Extract the [x, y] coordinate from the center of the cell holding the provided text.  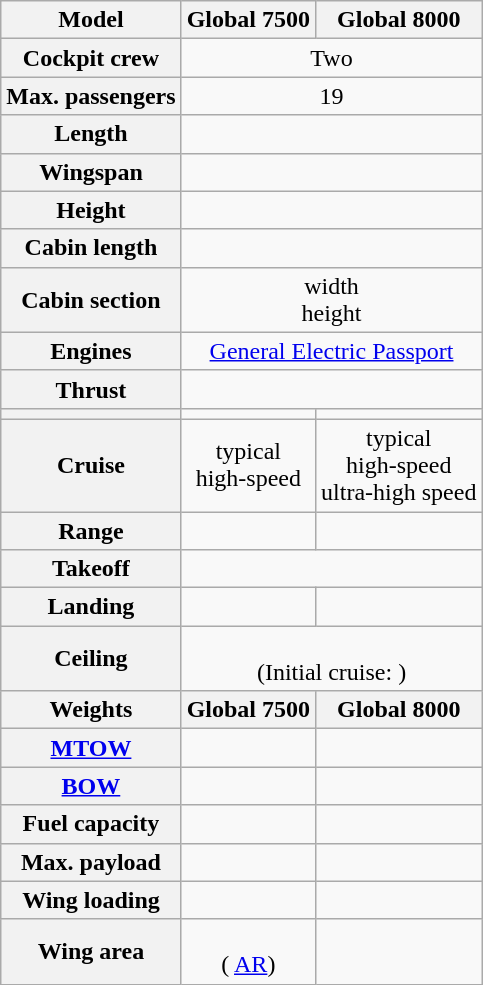
Wing loading [91, 900]
Fuel capacity [91, 824]
( AR) [248, 952]
Cruise [91, 465]
Ceiling [91, 658]
width height [332, 300]
Max. passengers [91, 96]
Model [91, 20]
Engines [91, 351]
Landing [91, 607]
Cockpit crew [91, 58]
19 [332, 96]
BOW [91, 786]
typical high-speed [248, 465]
Wingspan [91, 172]
Weights [91, 710]
Max. payload [91, 862]
MTOW [91, 748]
Two [332, 58]
Height [91, 210]
(Initial cruise: ) [332, 658]
typical high-speed ultra-high speed [399, 465]
Wing area [91, 952]
Range [91, 531]
Cabin length [91, 248]
Takeoff [91, 569]
General Electric Passport [332, 351]
Thrust [91, 389]
Length [91, 134]
Cabin section [91, 300]
